Return the [X, Y] coordinate for the center point of the cell that contains the specified text.  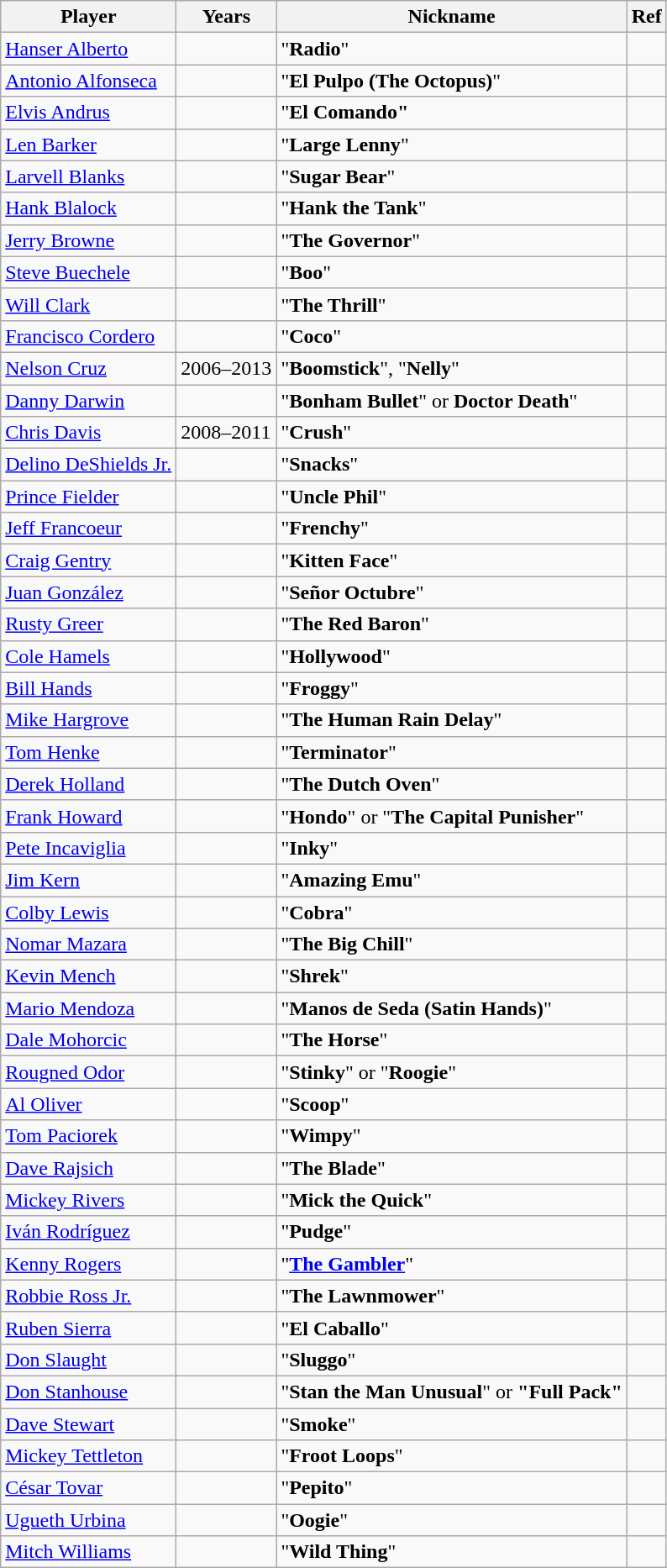
"Pudge" [452, 1232]
Kevin Mench [89, 976]
Player [89, 17]
"The Thrill" [452, 304]
Pete Incaviglia [89, 848]
Will Clark [89, 304]
Kenny Rogers [89, 1264]
"Sugar Bear" [452, 176]
Bill Hands [89, 688]
"Stan the Man Unusual" or "Full Pack" [452, 1392]
"Frenchy" [452, 529]
Rusty Greer [89, 624]
Jeff Francoeur [89, 529]
Mickey Tettleton [89, 1456]
"Terminator" [452, 752]
Rougned Odor [89, 1072]
Derek Holland [89, 784]
"Cobra" [452, 912]
"Boomstick", "Nelly" [452, 368]
"The Lawnmower" [452, 1296]
"Amazing Emu" [452, 880]
Dale Mohorcic [89, 1040]
"The Big Chill" [452, 944]
Chris Davis [89, 433]
Larvell Blanks [89, 176]
"Smoke" [452, 1424]
Frank Howard [89, 816]
"Wild Thing" [452, 1552]
Steve Buechele [89, 272]
Craig Gentry [89, 560]
2008–2011 [227, 433]
"Froot Loops" [452, 1456]
Robbie Ross Jr. [89, 1296]
Mickey Rivers [89, 1200]
Years [227, 17]
"Boo" [452, 272]
"Shrek" [452, 976]
Juan González [89, 592]
Len Barker [89, 145]
"Mick the Quick" [452, 1200]
"The Horse" [452, 1040]
"The Red Baron" [452, 624]
"Radio" [452, 49]
"El Caballo" [452, 1328]
Elvis Andrus [89, 113]
Mitch Williams [89, 1552]
"The Dutch Oven" [452, 784]
"Crush" [452, 433]
Ruben Sierra [89, 1328]
César Tovar [89, 1488]
"The Gambler" [452, 1264]
Ugueth Urbina [89, 1520]
Delino DeShields Jr. [89, 465]
Antonio Alfonseca [89, 81]
Hanser Alberto [89, 49]
"Wimpy" [452, 1136]
"Pepito" [452, 1488]
"The Governor" [452, 240]
Dave Stewart [89, 1424]
"Coco" [452, 336]
Mike Hargrove [89, 720]
"Hollywood" [452, 656]
"Sluggo" [452, 1360]
Jerry Browne [89, 240]
Nickname [452, 17]
Tom Paciorek [89, 1136]
"Oogie" [452, 1520]
Jim Kern [89, 880]
"The Blade" [452, 1168]
"Snacks" [452, 465]
Don Stanhouse [89, 1392]
"El Comando" [452, 113]
"Kitten Face" [452, 560]
Hank Blalock [89, 208]
"Bonham Bullet" or Doctor Death" [452, 401]
Nomar Mazara [89, 944]
"Hondo" or "The Capital Punisher" [452, 816]
Dave Rajsich [89, 1168]
Colby Lewis [89, 912]
"Inky" [452, 848]
Ref [647, 17]
"Large Lenny" [452, 145]
"Uncle Phil" [452, 497]
Cole Hamels [89, 656]
"Hank the Tank" [452, 208]
Francisco Cordero [89, 336]
"Scoop" [452, 1104]
"Manos de Seda (Satin Hands)" [452, 1008]
"The Human Rain Delay" [452, 720]
"Stinky" or "Roogie" [452, 1072]
"Froggy" [452, 688]
Al Oliver [89, 1104]
Mario Mendoza [89, 1008]
2006–2013 [227, 368]
Prince Fielder [89, 497]
Nelson Cruz [89, 368]
"El Pulpo (The Octopus)" [452, 81]
Iván Rodríguez [89, 1232]
"Señor Octubre" [452, 592]
Tom Henke [89, 752]
Danny Darwin [89, 401]
Don Slaught [89, 1360]
